Locate the cell with the specified text and output its [X, Y] center coordinate. 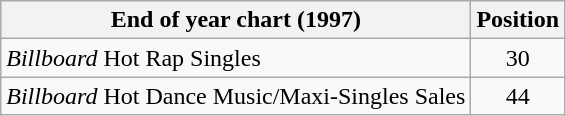
Billboard Hot Dance Music/Maxi-Singles Sales [236, 96]
End of year chart (1997) [236, 20]
30 [518, 58]
Position [518, 20]
Billboard Hot Rap Singles [236, 58]
44 [518, 96]
